Identify which cell holds the provided text, then report its (x, y) central coordinate. 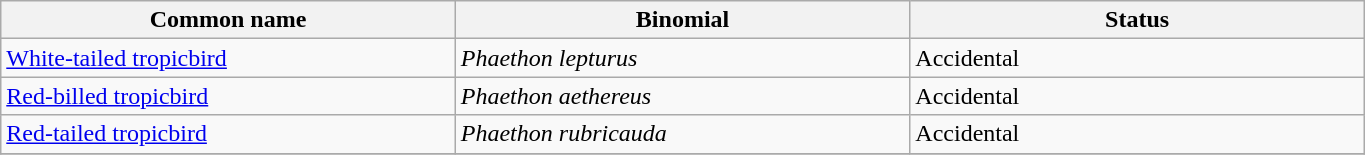
Status (1138, 20)
Common name (228, 20)
White-tailed tropicbird (228, 58)
Binomial (682, 20)
Phaethon aethereus (682, 96)
Red-tailed tropicbird (228, 134)
Red-billed tropicbird (228, 96)
Phaethon lepturus (682, 58)
Phaethon rubricauda (682, 134)
